Return the (X, Y) coordinate for the center point of the cell that contains the specified text.  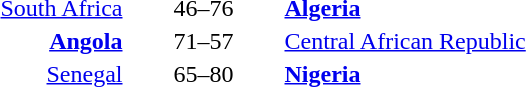
71–57 (204, 41)
